Provide the (X, Y) coordinate of the cell's center where the given text is located.  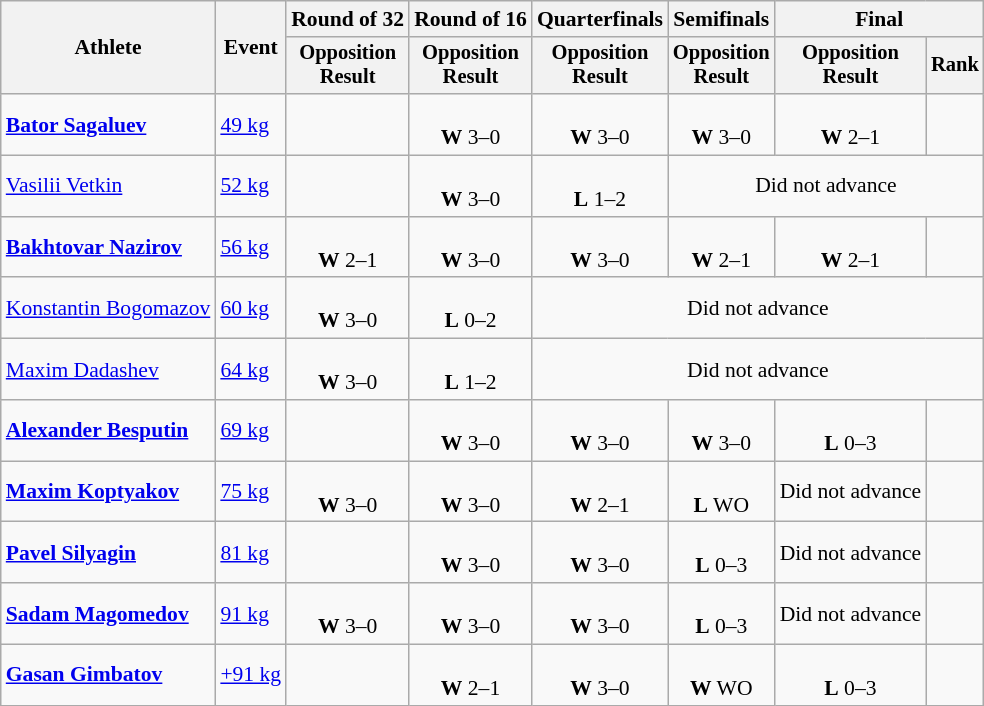
60 kg (250, 308)
91 kg (250, 614)
Bator Sagaluev (108, 124)
52 kg (250, 186)
56 kg (250, 248)
Vasilii Vetkin (108, 186)
Athlete (108, 48)
L WO (722, 492)
Round of 16 (470, 19)
Semifinals (722, 19)
Bakhtovar Nazirov (108, 248)
Round of 32 (348, 19)
Event (250, 48)
Rank (955, 66)
81 kg (250, 552)
Maxim Dadashev (108, 370)
+91 kg (250, 676)
Maxim Koptyakov (108, 492)
Gasan Gimbatov (108, 676)
Final (880, 19)
49 kg (250, 124)
W WO (722, 676)
Quarterfinals (600, 19)
L 0–2 (470, 308)
Alexander Besputin (108, 430)
69 kg (250, 430)
Sadam Magomedov (108, 614)
Konstantin Bogomazov (108, 308)
Pavel Silyagin (108, 552)
75 kg (250, 492)
64 kg (250, 370)
